Find where the given text appears and provide that cell's center as [x, y] coordinate. 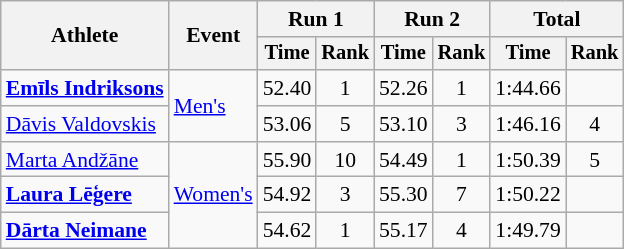
55.90 [288, 160]
Event [214, 36]
Dārta Neimane [85, 231]
7 [462, 195]
52.26 [404, 88]
10 [345, 160]
Women's [214, 196]
54.49 [404, 160]
Run 1 [316, 19]
Total [556, 19]
53.06 [288, 124]
1:50.22 [528, 195]
52.40 [288, 88]
Men's [214, 106]
Run 2 [432, 19]
54.62 [288, 231]
Emīls Indriksons [85, 88]
Athlete [85, 36]
1:49.79 [528, 231]
Laura Lēģere [85, 195]
1:46.16 [528, 124]
1:44.66 [528, 88]
55.30 [404, 195]
53.10 [404, 124]
55.17 [404, 231]
Dāvis Valdovskis [85, 124]
Marta Andžāne [85, 160]
54.92 [288, 195]
1:50.39 [528, 160]
